Identify which cell holds the provided text, then report its (X, Y) central coordinate. 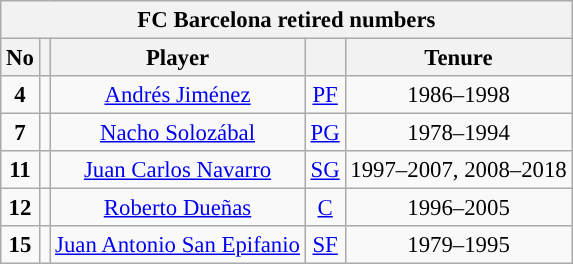
No (20, 58)
1986–1998 (458, 95)
Nacho Solozábal (178, 133)
Andrés Jiménez (178, 95)
Tenure (458, 58)
12 (20, 208)
1978–1994 (458, 133)
PF (325, 95)
C (325, 208)
1979–1995 (458, 245)
Player (178, 58)
SG (325, 170)
11 (20, 170)
Roberto Dueñas (178, 208)
15 (20, 245)
Juan Carlos Navarro (178, 170)
4 (20, 95)
1997–2007, 2008–2018 (458, 170)
Juan Antonio San Epifanio (178, 245)
PG (325, 133)
SF (325, 245)
7 (20, 133)
FC Barcelona retired numbers (286, 20)
1996–2005 (458, 208)
